Capture the cell that displays the provided text and extract its (X, Y) central coordinate. 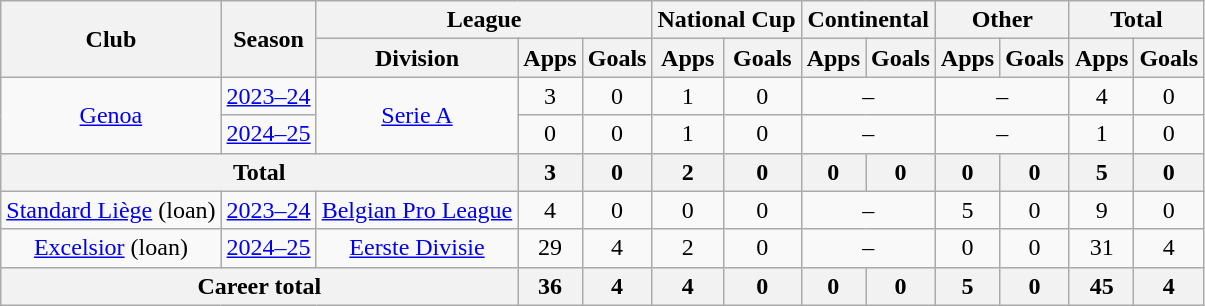
9 (1101, 210)
Continental (868, 20)
Genoa (111, 115)
Season (268, 39)
Club (111, 39)
29 (550, 248)
Eerste Divisie (417, 248)
League (484, 20)
Career total (260, 286)
Division (417, 58)
Standard Liège (loan) (111, 210)
Belgian Pro League (417, 210)
36 (550, 286)
National Cup (726, 20)
31 (1101, 248)
45 (1101, 286)
Excelsior (loan) (111, 248)
Other (1002, 20)
Serie A (417, 115)
